Capture the cell that displays the provided text and extract its [X, Y] central coordinate. 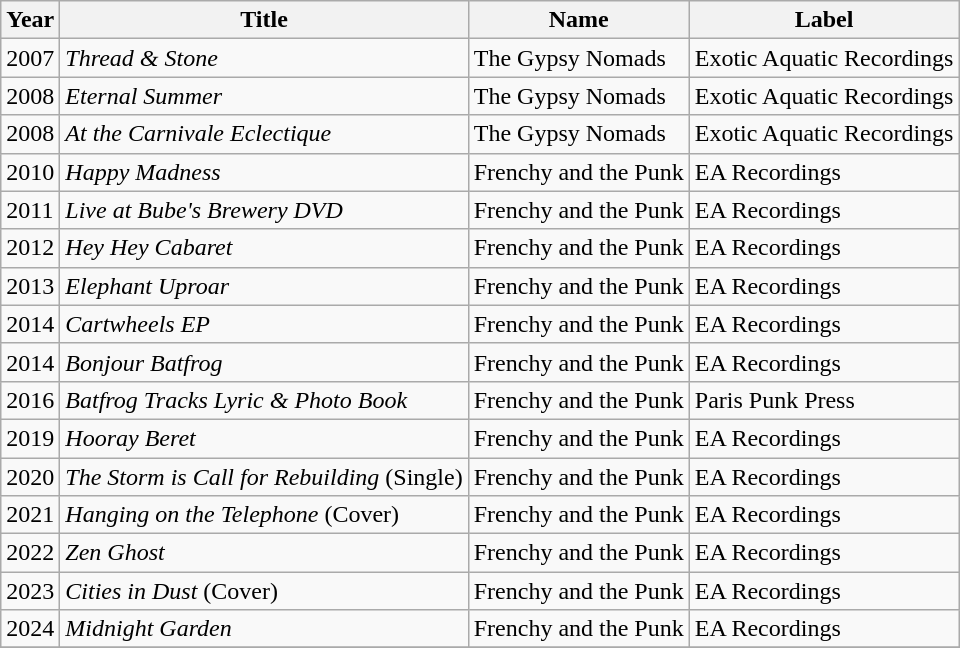
The Storm is Call for Rebuilding (Single) [264, 477]
Batfrog Tracks Lyric & Photo Book [264, 400]
Live at Bube's Brewery DVD [264, 210]
Paris Punk Press [824, 400]
2020 [30, 477]
Hooray Beret [264, 438]
2010 [30, 172]
2021 [30, 515]
2023 [30, 591]
Thread & Stone [264, 58]
2013 [30, 286]
Elephant Uproar [264, 286]
Zen Ghost [264, 553]
2007 [30, 58]
Midnight Garden [264, 629]
2019 [30, 438]
2016 [30, 400]
Cartwheels EP [264, 324]
Eternal Summer [264, 96]
Name [578, 20]
Label [824, 20]
Hanging on the Telephone (Cover) [264, 515]
2012 [30, 248]
2024 [30, 629]
2011 [30, 210]
Year [30, 20]
Title [264, 20]
Bonjour Batfrog [264, 362]
At the Carnivale Eclectique [264, 134]
Cities in Dust (Cover) [264, 591]
Hey Hey Cabaret [264, 248]
2022 [30, 553]
Happy Madness [264, 172]
